Determine the [x, y] coordinate at the center of the cell enclosing the given text.  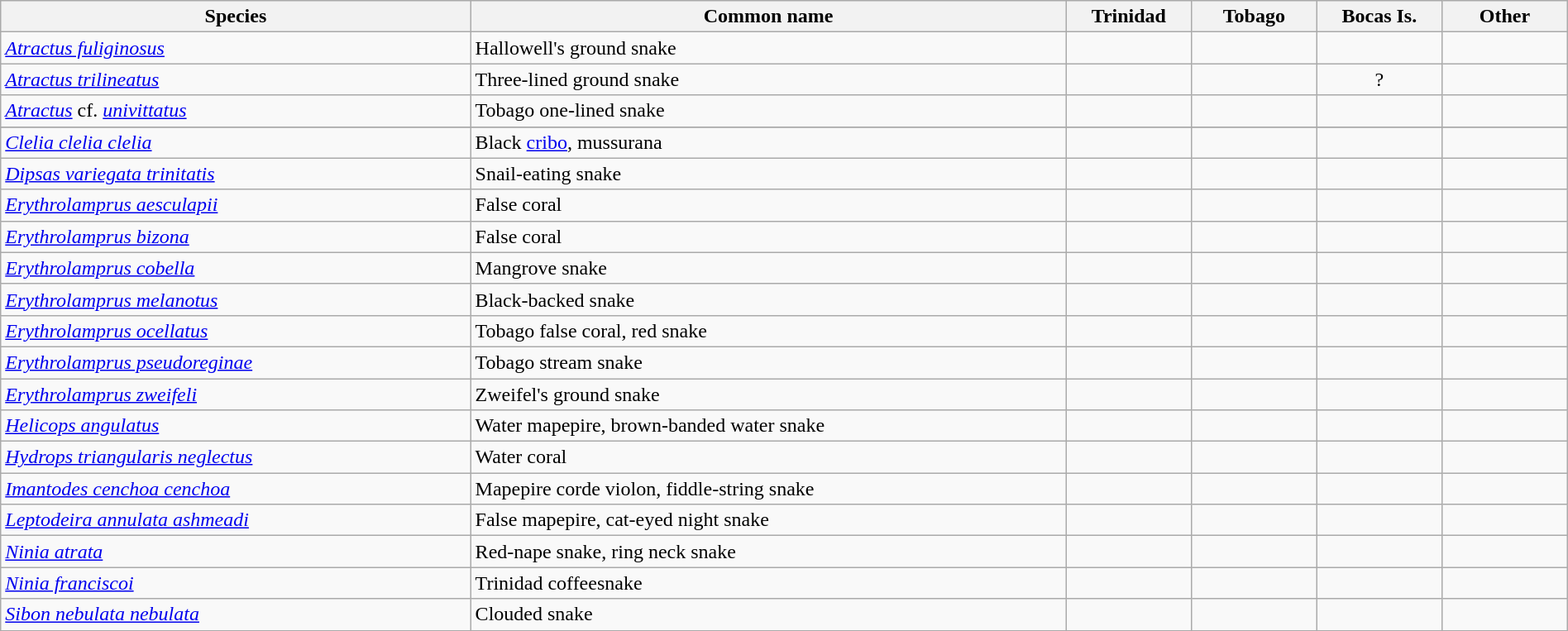
Tobago [1255, 17]
Red-nape snake, ring neck snake [768, 552]
Erythrolamprus zweifeli [236, 394]
Trinidad [1129, 17]
Clelia clelia clelia [236, 142]
Erythrolamprus bizona [236, 237]
Bocas Is. [1379, 17]
Water coral [768, 457]
Erythrolamprus ocellatus [236, 331]
Hallowell's ground snake [768, 48]
Water mapepire, brown-banded water snake [768, 426]
Zweifel's ground snake [768, 394]
Hydrops triangularis neglectus [236, 457]
Mangrove snake [768, 268]
False mapepire, cat-eyed night snake [768, 520]
Trinidad coffeesnake [768, 583]
Black cribo, mussurana [768, 142]
Erythrolamprus melanotus [236, 299]
? [1379, 79]
Other [1505, 17]
Leptodeira annulata ashmeadi [236, 520]
Mapepire corde violon, fiddle-string snake [768, 489]
Ninia atrata [236, 552]
Species [236, 17]
Tobago one-lined snake [768, 111]
Black-backed snake [768, 299]
Clouded snake [768, 614]
Tobago stream snake [768, 362]
Erythrolamprus aesculapii [236, 205]
Common name [768, 17]
Sibon nebulata nebulata [236, 614]
Atractus cf. univittatus [236, 111]
Atractus fuliginosus [236, 48]
Tobago false coral, red snake [768, 331]
Three-lined ground snake [768, 79]
Snail-eating snake [768, 174]
Helicops angulatus [236, 426]
Atractus trilineatus [236, 79]
Imantodes cenchoa cenchoa [236, 489]
Erythrolamprus pseudoreginae [236, 362]
Dipsas variegata trinitatis [236, 174]
Ninia franciscoi [236, 583]
Erythrolamprus cobella [236, 268]
